Locate the cell with the specified text and output its [X, Y] center coordinate. 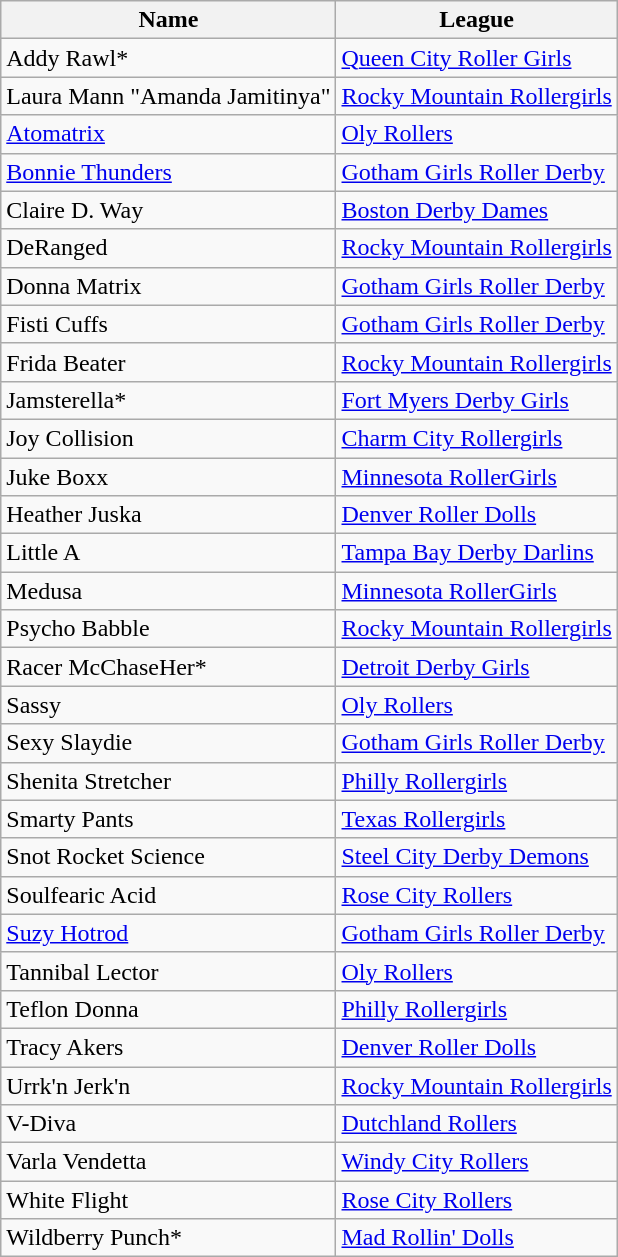
Bonnie Thunders [168, 172]
Donna Matrix [168, 286]
Frida Beater [168, 362]
Atomatrix [168, 134]
Steel City Derby Demons [476, 857]
DeRanged [168, 248]
Boston Derby Dames [476, 210]
Charm City Rollergirls [476, 438]
Tracy Akers [168, 1047]
Medusa [168, 591]
Windy City Rollers [476, 1162]
Urrk'n Jerk'n [168, 1085]
V-Diva [168, 1124]
White Flight [168, 1200]
Juke Boxx [168, 477]
Sexy Slaydie [168, 743]
Claire D. Way [168, 210]
Wildberry Punch* [168, 1238]
League [476, 20]
Dutchland Rollers [476, 1124]
Teflon Donna [168, 1009]
Racer McChaseHer* [168, 667]
Addy Rawl* [168, 58]
Fort Myers Derby Girls [476, 400]
Joy Collision [168, 438]
Smarty Pants [168, 819]
Heather Juska [168, 515]
Shenita Stretcher [168, 781]
Suzy Hotrod [168, 933]
Tannibal Lector [168, 971]
Psycho Babble [168, 629]
Queen City Roller Girls [476, 58]
Fisti Cuffs [168, 324]
Snot Rocket Science [168, 857]
Jamsterella* [168, 400]
Soulfearic Acid [168, 895]
Varla Vendetta [168, 1162]
Name [168, 20]
Mad Rollin' Dolls [476, 1238]
Sassy [168, 705]
Little A [168, 553]
Texas Rollergirls [476, 819]
Laura Mann "Amanda Jamitinya" [168, 96]
Detroit Derby Girls [476, 667]
Tampa Bay Derby Darlins [476, 553]
